Determine the [x, y] coordinate at the center of the cell enclosing the given text.  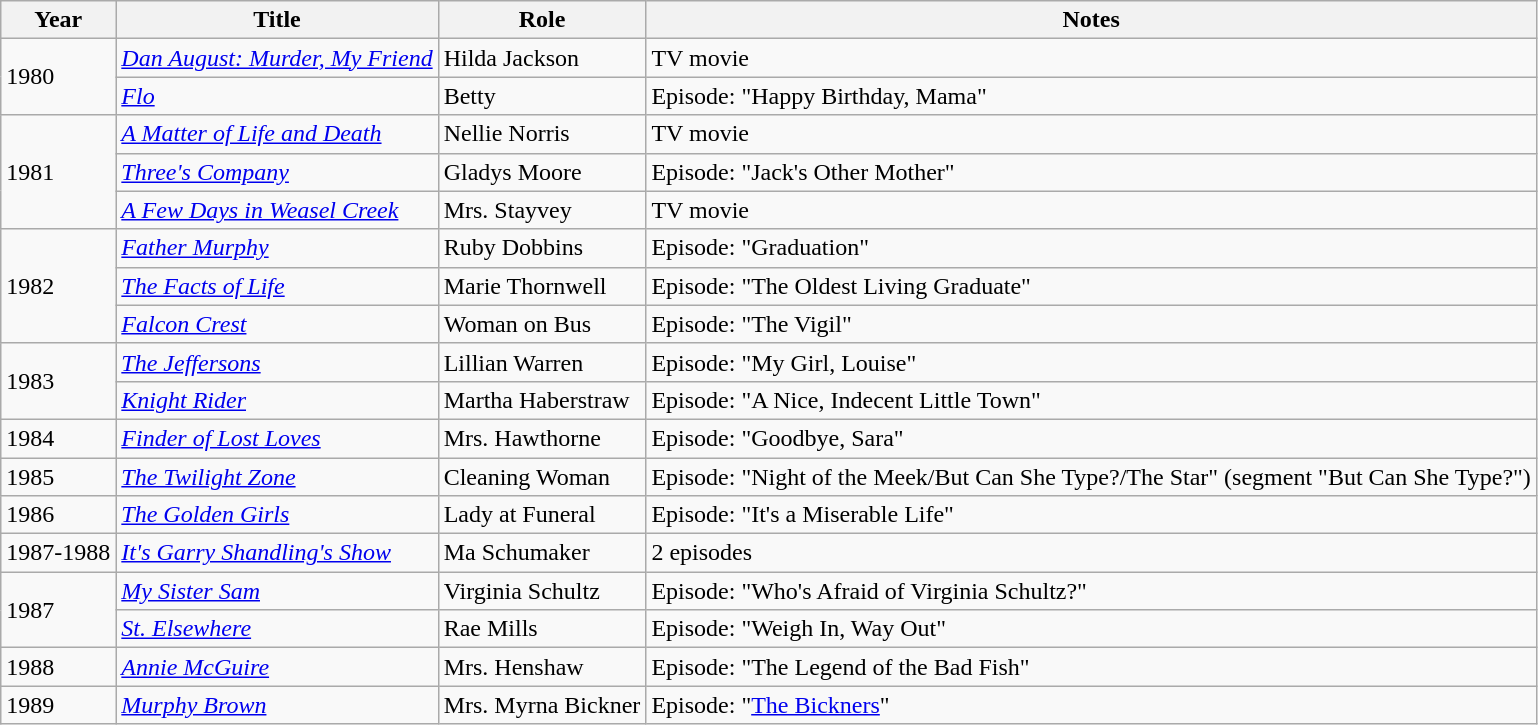
Woman on Bus [542, 324]
1980 [58, 77]
Episode: "The Oldest Living Graduate" [1092, 286]
Finder of Lost Loves [277, 438]
Virginia Schultz [542, 591]
Episode: "Weigh In, Way Out" [1092, 629]
The Twilight Zone [277, 477]
Flo [277, 96]
Gladys Moore [542, 172]
1984 [58, 438]
Marie Thornwell [542, 286]
The Facts of Life [277, 286]
My Sister Sam [277, 591]
Notes [1092, 20]
1982 [58, 286]
Annie McGuire [277, 667]
Betty [542, 96]
Episode: "Who's Afraid of Virginia Schultz?" [1092, 591]
A Few Days in Weasel Creek [277, 210]
Falcon Crest [277, 324]
1986 [58, 515]
1983 [58, 381]
Episode: "Happy Birthday, Mama" [1092, 96]
Lillian Warren [542, 362]
Year [58, 20]
Episode: "Night of the Meek/But Can She Type?/The Star" (segment "But Can She Type?") [1092, 477]
Mrs. Hawthorne [542, 438]
1987 [58, 610]
Episode: "My Girl, Louise" [1092, 362]
Murphy Brown [277, 705]
The Golden Girls [277, 515]
Episode: "The Vigil" [1092, 324]
Episode: "The Legend of the Bad Fish" [1092, 667]
Episode: "Goodbye, Sara" [1092, 438]
St. Elsewhere [277, 629]
Mrs. Henshaw [542, 667]
Title [277, 20]
Mrs. Myrna Bickner [542, 705]
Lady at Funeral [542, 515]
The Jeffersons [277, 362]
Ma Schumaker [542, 553]
Role [542, 20]
Dan August: Murder, My Friend [277, 58]
Rae Mills [542, 629]
Episode: "The Bickners" [1092, 705]
1987-1988 [58, 553]
1989 [58, 705]
Ruby Dobbins [542, 248]
Knight Rider [277, 400]
Episode: "Graduation" [1092, 248]
Father Murphy [277, 248]
Martha Haberstraw [542, 400]
1981 [58, 172]
Three's Company [277, 172]
It's Garry Shandling's Show [277, 553]
Mrs. Stayvey [542, 210]
1985 [58, 477]
1988 [58, 667]
2 episodes [1092, 553]
Hilda Jackson [542, 58]
Episode: "Jack's Other Mother" [1092, 172]
Cleaning Woman [542, 477]
Episode: "A Nice, Indecent Little Town" [1092, 400]
Episode: "It's a Miserable Life" [1092, 515]
Nellie Norris [542, 134]
A Matter of Life and Death [277, 134]
